Output the (x, y) coordinate of the center of the cell containing the given text.  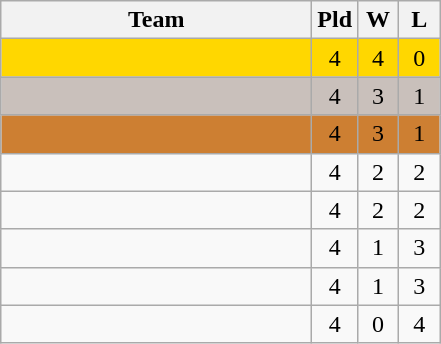
Team (156, 20)
W (378, 20)
Pld (335, 20)
L (420, 20)
